Find where the given text appears and provide that cell's center as (X, Y) coordinate. 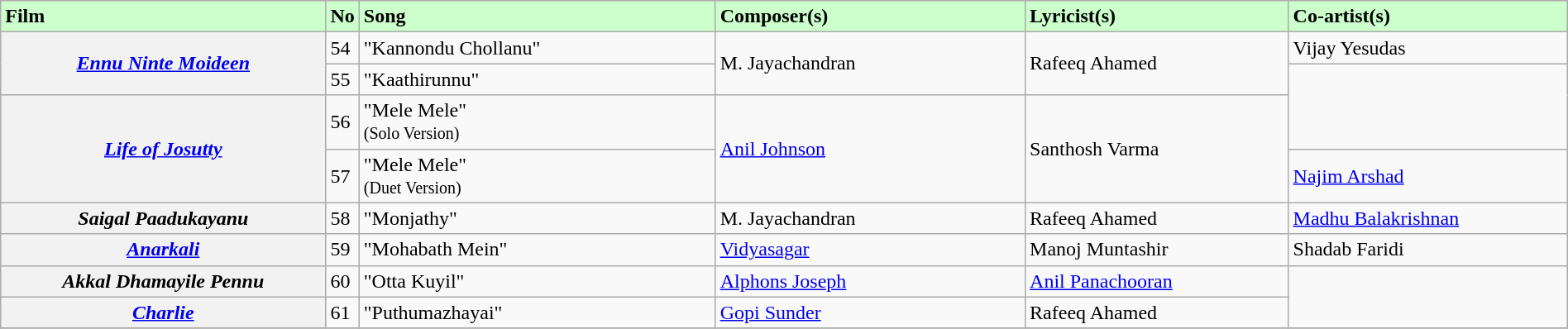
"Mohabath Mein" (538, 250)
"Otta Kuyil" (538, 281)
55 (342, 79)
Composer(s) (870, 17)
54 (342, 48)
58 (342, 218)
Song (538, 17)
"Monjathy" (538, 218)
Gopi Sunder (870, 312)
59 (342, 250)
Vidyasagar (870, 250)
Alphons Joseph (870, 281)
"Puthumazhayai" (538, 312)
Akkal Dhamayile Pennu (164, 281)
61 (342, 312)
60 (342, 281)
57 (342, 175)
Life of Josutty (164, 149)
Shadab Faridi (1427, 250)
Ennu Ninte Moideen (164, 64)
Santhosh Varma (1158, 149)
Saigal Paadukayanu (164, 218)
Madhu Balakrishnan (1427, 218)
"Mele Mele"(Solo Version) (538, 122)
Najim Arshad (1427, 175)
No (342, 17)
56 (342, 122)
Manoj Muntashir (1158, 250)
Charlie (164, 312)
Anarkali (164, 250)
"Kannondu Chollanu" (538, 48)
"Mele Mele"(Duet Version) (538, 175)
Film (164, 17)
Lyricist(s) (1158, 17)
Vijay Yesudas (1427, 48)
Anil Johnson (870, 149)
Anil Panachooran (1158, 281)
Co-artist(s) (1427, 17)
"Kaathirunnu" (538, 79)
